Locate the cell with the specified text and output its (X, Y) center coordinate. 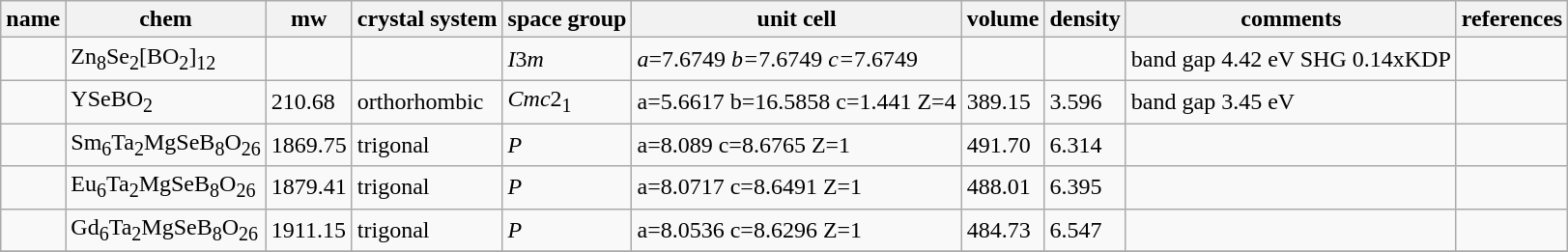
491.70 (1003, 145)
Gd6Ta2MgSeB8O26 (166, 230)
volume (1003, 19)
a=8.0717 c=8.6491 Z=1 (796, 187)
orthorhombic (427, 101)
references (1511, 19)
band gap 4.42 eV SHG 0.14xKDP (1291, 59)
a=8.089 c=8.6765 Z=1 (796, 145)
1879.41 (309, 187)
unit cell (796, 19)
484.73 (1003, 230)
Sm6Ta2MgSeB8O26 (166, 145)
6.314 (1085, 145)
Zn8Se2[BO2]12 (166, 59)
chem (166, 19)
1869.75 (309, 145)
space group (567, 19)
mw (309, 19)
density (1085, 19)
389.15 (1003, 101)
Eu6Ta2MgSeB8O26 (166, 187)
YSeBO2 (166, 101)
name (33, 19)
a=7.6749 b=7.6749 c=7.6749 (796, 59)
6.547 (1085, 230)
crystal system (427, 19)
I3m (567, 59)
6.395 (1085, 187)
1911.15 (309, 230)
comments (1291, 19)
488.01 (1003, 187)
a=5.6617 b=16.5858 c=1.441 Z=4 (796, 101)
210.68 (309, 101)
3.596 (1085, 101)
Cmc21 (567, 101)
band gap 3.45 eV (1291, 101)
a=8.0536 c=8.6296 Z=1 (796, 230)
